Capture the cell that displays the provided text and extract its [x, y] central coordinate. 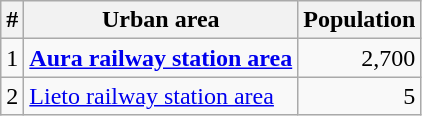
Lieto railway station area [161, 96]
Aura railway station area [161, 58]
2 [12, 96]
1 [12, 58]
Population [360, 20]
Urban area [161, 20]
2,700 [360, 58]
# [12, 20]
5 [360, 96]
